Extract the [X, Y] coordinate from the center of the cell holding the provided text.  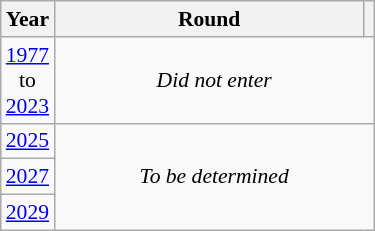
1977to2023 [28, 80]
To be determined [214, 176]
Year [28, 19]
2025 [28, 141]
Did not enter [214, 80]
Round [209, 19]
2029 [28, 213]
2027 [28, 177]
